Return (X, Y) of the center of cell containing provided text 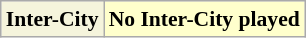
No Inter-City played (204, 19)
Inter-City (52, 19)
